Identify which cell holds the provided text, then report its (X, Y) central coordinate. 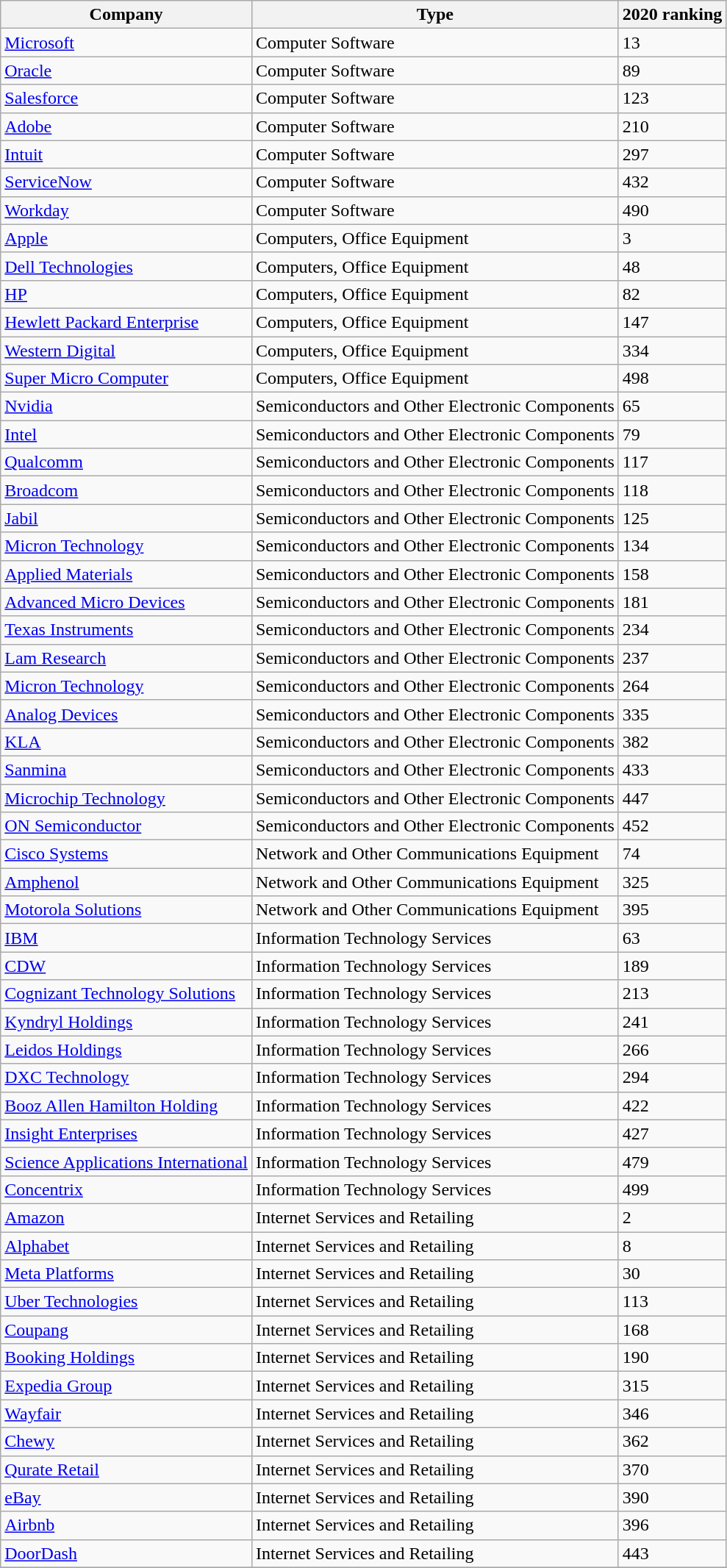
Expedia Group (126, 1386)
74 (672, 854)
325 (672, 882)
490 (672, 210)
334 (672, 351)
89 (672, 71)
158 (672, 574)
396 (672, 1525)
Booking Holdings (126, 1358)
382 (672, 742)
362 (672, 1442)
Meta Platforms (126, 1274)
Western Digital (126, 351)
346 (672, 1414)
DoorDash (126, 1553)
63 (672, 938)
30 (672, 1274)
168 (672, 1330)
Oracle (126, 71)
Leidos Holdings (126, 1050)
65 (672, 407)
395 (672, 910)
2020 ranking (672, 15)
Chewy (126, 1442)
48 (672, 266)
Company (126, 15)
181 (672, 602)
498 (672, 379)
Booz Allen Hamilton Holding (126, 1106)
125 (672, 518)
427 (672, 1134)
294 (672, 1078)
Uber Technologies (126, 1302)
147 (672, 322)
Super Micro Computer (126, 379)
Kyndryl Holdings (126, 1022)
Insight Enterprises (126, 1134)
eBay (126, 1497)
Concentrix (126, 1189)
479 (672, 1161)
234 (672, 630)
79 (672, 434)
Amphenol (126, 882)
82 (672, 294)
Analog Devices (126, 714)
Science Applications International (126, 1161)
237 (672, 658)
315 (672, 1386)
Cognizant Technology Solutions (126, 994)
447 (672, 798)
241 (672, 1022)
ON Semiconductor (126, 826)
Sanmina (126, 770)
13 (672, 43)
443 (672, 1553)
189 (672, 966)
264 (672, 686)
370 (672, 1469)
Apple (126, 238)
CDW (126, 966)
266 (672, 1050)
Amazon (126, 1217)
Intel (126, 434)
HP (126, 294)
Wayfair (126, 1414)
134 (672, 546)
Motorola Solutions (126, 910)
Hewlett Packard Enterprise (126, 322)
210 (672, 126)
433 (672, 770)
Applied Materials (126, 574)
Type (435, 15)
335 (672, 714)
499 (672, 1189)
KLA (126, 742)
190 (672, 1358)
Coupang (126, 1330)
2 (672, 1217)
Advanced Micro Devices (126, 602)
Workday (126, 210)
Nvidia (126, 407)
Qurate Retail (126, 1469)
Lam Research (126, 658)
452 (672, 826)
118 (672, 490)
Broadcom (126, 490)
422 (672, 1106)
Microsoft (126, 43)
213 (672, 994)
Qualcomm (126, 462)
Salesforce (126, 99)
Alphabet (126, 1246)
123 (672, 99)
DXC Technology (126, 1078)
Adobe (126, 126)
3 (672, 238)
Dell Technologies (126, 266)
Jabil (126, 518)
117 (672, 462)
8 (672, 1246)
IBM (126, 938)
Cisco Systems (126, 854)
297 (672, 154)
Texas Instruments (126, 630)
Microchip Technology (126, 798)
Intuit (126, 154)
390 (672, 1497)
ServiceNow (126, 182)
Airbnb (126, 1525)
432 (672, 182)
113 (672, 1302)
